Find where the given text appears and provide that cell's center as (X, Y) coordinate. 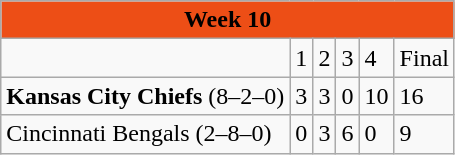
2 (324, 58)
Week 10 (228, 20)
9 (424, 134)
10 (376, 96)
4 (376, 58)
Final (424, 58)
16 (424, 96)
6 (348, 134)
1 (302, 58)
Cincinnati Bengals (2–8–0) (146, 134)
Kansas City Chiefs (8–2–0) (146, 96)
